Search for the cell housing the specified text and yield its [x, y] center coordinate. 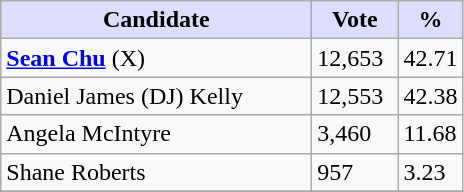
3,460 [355, 134]
Sean Chu (X) [156, 58]
Candidate [156, 20]
12,553 [355, 96]
Vote [355, 20]
11.68 [430, 134]
12,653 [355, 58]
Shane Roberts [156, 172]
3.23 [430, 172]
42.71 [430, 58]
42.38 [430, 96]
Angela McIntyre [156, 134]
957 [355, 172]
Daniel James (DJ) Kelly [156, 96]
% [430, 20]
